Capture the cell that displays the provided text and extract its (X, Y) central coordinate. 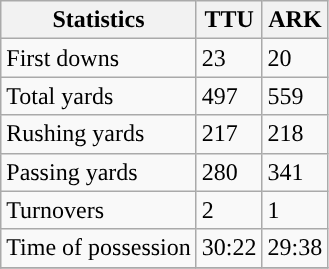
341 (295, 172)
559 (295, 96)
Time of possession (99, 248)
280 (229, 172)
20 (295, 58)
Total yards (99, 96)
218 (295, 134)
TTU (229, 20)
2 (229, 210)
ARK (295, 20)
23 (229, 58)
Passing yards (99, 172)
Rushing yards (99, 134)
Turnovers (99, 210)
29:38 (295, 248)
First downs (99, 58)
217 (229, 134)
Statistics (99, 20)
497 (229, 96)
1 (295, 210)
30:22 (229, 248)
